Locate the cell with the specified text and output its (X, Y) center coordinate. 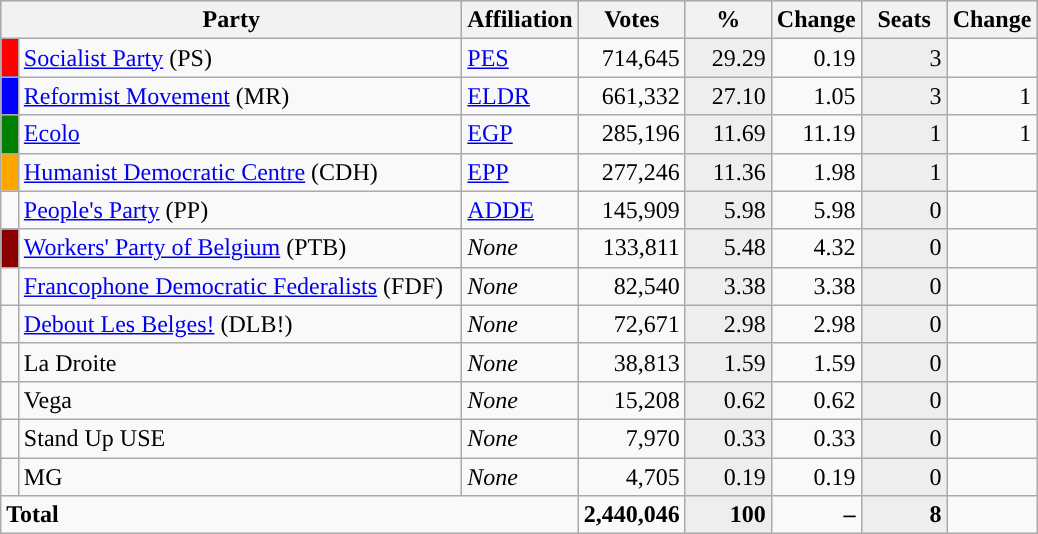
Affiliation (520, 20)
Party (232, 20)
5.48 (728, 248)
EGP (520, 134)
100 (728, 515)
29.29 (728, 58)
People's Party (PP) (240, 210)
Total (290, 515)
72,671 (632, 324)
Vega (240, 400)
ELDR (520, 96)
PES (520, 58)
15,208 (632, 400)
Workers' Party of Belgium (PTB) (240, 248)
Stand Up USE (240, 438)
Socialist Party (PS) (240, 58)
Francophone Democratic Federalists (FDF) (240, 286)
11.19 (816, 134)
Ecolo (240, 134)
EPP (520, 172)
Seats (904, 20)
2,440,046 (632, 515)
285,196 (632, 134)
8 (904, 515)
Reformist Movement (MR) (240, 96)
Humanist Democratic Centre (CDH) (240, 172)
4,705 (632, 477)
La Droite (240, 362)
133,811 (632, 248)
27.10 (728, 96)
Debout Les Belges! (DLB!) (240, 324)
MG (240, 477)
277,246 (632, 172)
4.32 (816, 248)
% (728, 20)
11.36 (728, 172)
1.05 (816, 96)
11.69 (728, 134)
Votes (632, 20)
7,970 (632, 438)
661,332 (632, 96)
82,540 (632, 286)
714,645 (632, 58)
1.98 (816, 172)
ADDE (520, 210)
– (816, 515)
145,909 (632, 210)
38,813 (632, 362)
